From the cell containing the given text, extract its center point as [x, y] coordinate. 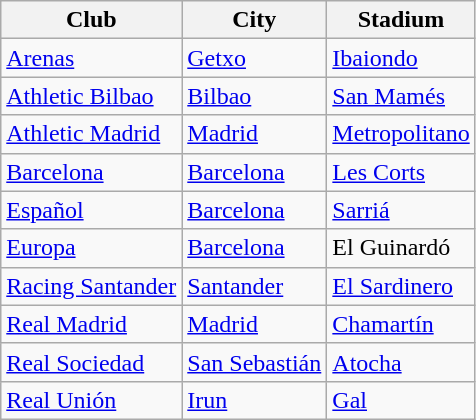
Chamartín [401, 324]
Metropolitano [401, 134]
San Mamés [401, 96]
City [254, 20]
Sarriá [401, 210]
San Sebastián [254, 362]
Racing Santander [92, 286]
Atocha [401, 362]
Ibaiondo [401, 58]
Español [92, 210]
El Sardinero [401, 286]
Real Madrid [92, 324]
Bilbao [254, 96]
Irun [254, 400]
Athletic Madrid [92, 134]
Stadium [401, 20]
Arenas [92, 58]
Gal [401, 400]
Real Unión [92, 400]
Real Sociedad [92, 362]
Getxo [254, 58]
Les Corts [401, 172]
Athletic Bilbao [92, 96]
Europa [92, 248]
El Guinardó [401, 248]
Santander [254, 286]
Club [92, 20]
